Detect which cell encompasses the target text, then output its [X, Y] center coordinate. 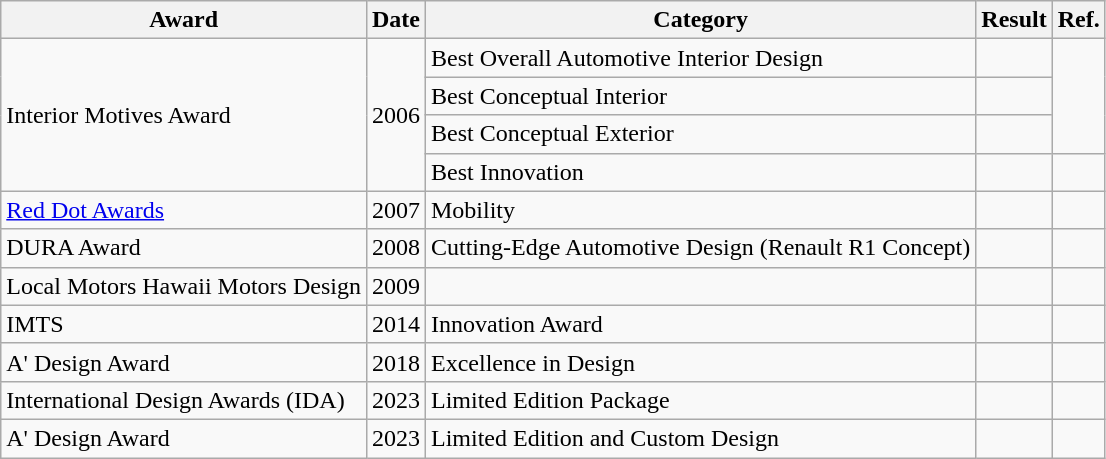
Ref. [1078, 20]
Best Conceptual Exterior [700, 134]
Limited Edition and Custom Design [700, 438]
Excellence in Design [700, 362]
Cutting-Edge Automotive Design (Renault R1 Concept) [700, 248]
Award [184, 20]
Innovation Award [700, 324]
Result [1014, 20]
Best Conceptual Interior [700, 96]
2009 [396, 286]
2018 [396, 362]
DURA Award [184, 248]
2006 [396, 115]
International Design Awards (IDA) [184, 400]
Mobility [700, 210]
Best Innovation [700, 172]
Local Motors Hawaii Motors Design [184, 286]
Category [700, 20]
Interior Motives Award [184, 115]
2008 [396, 248]
Limited Edition Package [700, 400]
Best Overall Automotive Interior Design [700, 58]
2014 [396, 324]
Date [396, 20]
2007 [396, 210]
Red Dot Awards [184, 210]
IMTS [184, 324]
